Pinpoint the cell where the given text exists, returning its [X, Y] midpoint coordinate. 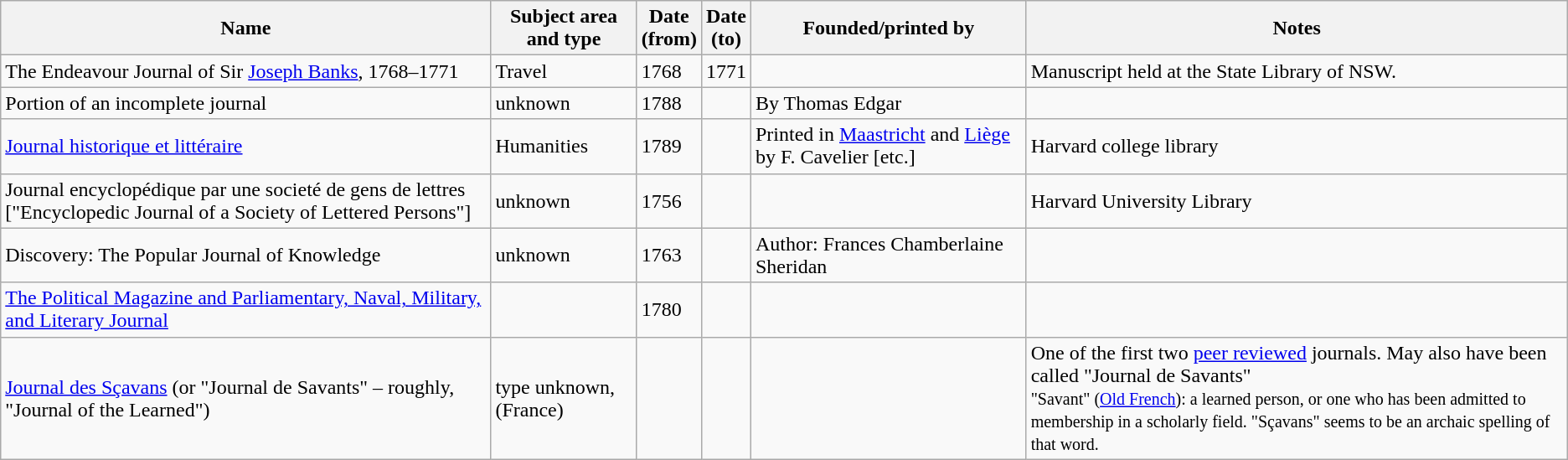
1780 [668, 310]
Founded/printed by [888, 28]
1788 [668, 103]
The Endeavour Journal of Sir Joseph Banks, 1768–1771 [246, 71]
Name [246, 28]
The Political Magazine and Parliamentary, Naval, Military, and Literary Journal [246, 310]
Humanities [564, 146]
Manuscript held at the State Library of NSW. [1297, 71]
Travel [564, 71]
Journal encyclopédique par une societé de gens de lettres ["Encyclopedic Journal of a Society of Lettered Persons"] [246, 201]
Harvard University Library [1297, 201]
1789 [668, 146]
Subject areaand type [564, 28]
By Thomas Edgar [888, 103]
1771 [725, 71]
type unknown, (France) [564, 398]
Portion of an incomplete journal [246, 103]
Author: Frances Chamberlaine Sheridan [888, 255]
1763 [668, 255]
Harvard college library [1297, 146]
Journal des Sçavans (or "Journal de Savants" – roughly, "Journal of the Learned") [246, 398]
Printed in Maastricht and Liège by F. Cavelier [etc.] [888, 146]
1768 [668, 71]
1756 [668, 201]
Discovery: The Popular Journal of Knowledge [246, 255]
Journal historique et littéraire [246, 146]
Date(to) [725, 28]
Notes [1297, 28]
Date(from) [668, 28]
